Return the (X, Y) coordinate for the center point of the cell that contains the specified text.  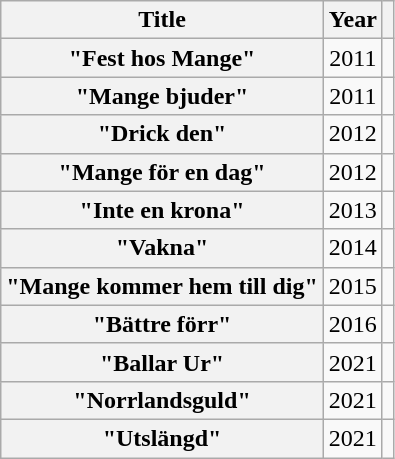
"Bättre förr" (162, 324)
"Mange bjuder" (162, 96)
"Ballar Ur" (162, 362)
2016 (352, 324)
"Vakna" (162, 248)
"Inte en krona" (162, 210)
"Fest hos Mange" (162, 58)
2014 (352, 248)
Title (162, 20)
2015 (352, 286)
"Utslängd" (162, 438)
"Drick den" (162, 134)
"Norrlandsguld" (162, 400)
"Mange kommer hem till dig" (162, 286)
2013 (352, 210)
"Mange för en dag" (162, 172)
Year (352, 20)
